Find where the given text appears and provide that cell's center as [X, Y] coordinate. 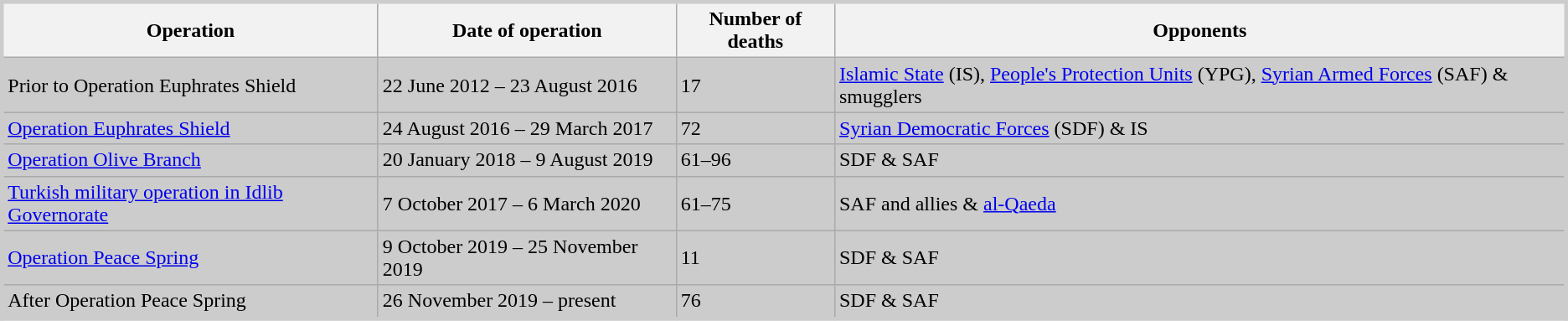
17 [756, 85]
76 [756, 302]
Islamic State (IS), People's Protection Units (YPG), Syrian Armed Forces (SAF) & smugglers [1199, 85]
Operation Peace Spring [189, 258]
22 June 2012 – 23 August 2016 [527, 85]
Turkish military operation in Idlib Governorate [189, 203]
Date of operation [527, 30]
SAF and allies & al-Qaeda [1199, 203]
9 October 2019 – 25 November 2019 [527, 258]
24 August 2016 – 29 March 2017 [527, 128]
Operation Olive Branch [189, 160]
After Operation Peace Spring [189, 302]
72 [756, 128]
Opponents [1199, 30]
7 October 2017 – 6 March 2020 [527, 203]
61–96 [756, 160]
Prior to Operation Euphrates Shield [189, 85]
26 November 2019 – present [527, 302]
61–75 [756, 203]
Syrian Democratic Forces (SDF) & IS [1199, 128]
20 January 2018 – 9 August 2019 [527, 160]
Operation Euphrates Shield [189, 128]
11 [756, 258]
Number of deaths [756, 30]
Operation [189, 30]
